Detect which cell encompasses the target text, then output its (X, Y) center coordinate. 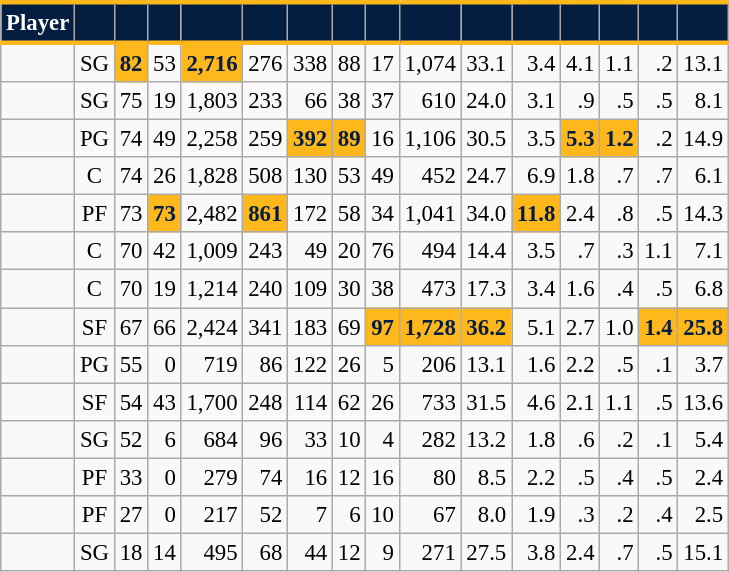
68 (266, 552)
1,803 (212, 101)
13.2 (486, 439)
2.7 (580, 327)
719 (212, 364)
473 (430, 289)
75 (130, 101)
1,700 (212, 402)
8.5 (486, 477)
34.0 (486, 214)
17 (382, 62)
3.7 (703, 364)
97 (382, 327)
495 (212, 552)
282 (430, 439)
1,074 (430, 62)
240 (266, 289)
18 (130, 552)
271 (430, 552)
43 (164, 402)
11.8 (536, 214)
9 (382, 552)
2.1 (580, 402)
15.1 (703, 552)
.6 (580, 439)
122 (310, 364)
5 (382, 364)
130 (310, 176)
109 (310, 289)
259 (266, 139)
494 (430, 251)
1.2 (620, 139)
8.0 (486, 515)
1.4 (658, 327)
279 (212, 477)
243 (266, 251)
8.1 (703, 101)
27.5 (486, 552)
2.5 (703, 515)
1,214 (212, 289)
20 (348, 251)
392 (310, 139)
172 (310, 214)
861 (266, 214)
55 (130, 364)
452 (430, 176)
14.4 (486, 251)
69 (348, 327)
2,716 (212, 62)
30.5 (486, 139)
4.1 (580, 62)
.8 (620, 214)
17.3 (486, 289)
1.9 (536, 515)
76 (382, 251)
27 (130, 515)
Player (38, 22)
24.0 (486, 101)
183 (310, 327)
7.1 (703, 251)
114 (310, 402)
24.7 (486, 176)
14 (164, 552)
58 (348, 214)
31.5 (486, 402)
5.1 (536, 327)
5.4 (703, 439)
82 (130, 62)
42 (164, 251)
248 (266, 402)
80 (430, 477)
7 (310, 515)
338 (310, 62)
6.9 (536, 176)
89 (348, 139)
13.6 (703, 402)
25.8 (703, 327)
217 (212, 515)
1,728 (430, 327)
1,106 (430, 139)
2,424 (212, 327)
2,482 (212, 214)
276 (266, 62)
4.6 (536, 402)
4 (382, 439)
33.1 (486, 62)
.9 (580, 101)
233 (266, 101)
30 (348, 289)
6.1 (703, 176)
88 (348, 62)
34 (382, 214)
6.8 (703, 289)
96 (266, 439)
44 (310, 552)
610 (430, 101)
37 (382, 101)
508 (266, 176)
3.1 (536, 101)
1.0 (620, 327)
62 (348, 402)
5.3 (580, 139)
1,041 (430, 214)
3.8 (536, 552)
341 (266, 327)
86 (266, 364)
14.9 (703, 139)
1,009 (212, 251)
1,828 (212, 176)
54 (130, 402)
733 (430, 402)
36.2 (486, 327)
14.3 (703, 214)
206 (430, 364)
684 (212, 439)
2,258 (212, 139)
